Determine the [x, y] coordinate at the center of the cell enclosing the given text.  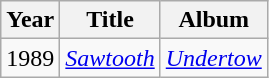
Title [110, 20]
1989 [30, 58]
Year [30, 20]
Album [214, 20]
Sawtooth [110, 58]
Undertow [214, 58]
